From the cell containing the given text, extract its center point as [X, Y] coordinate. 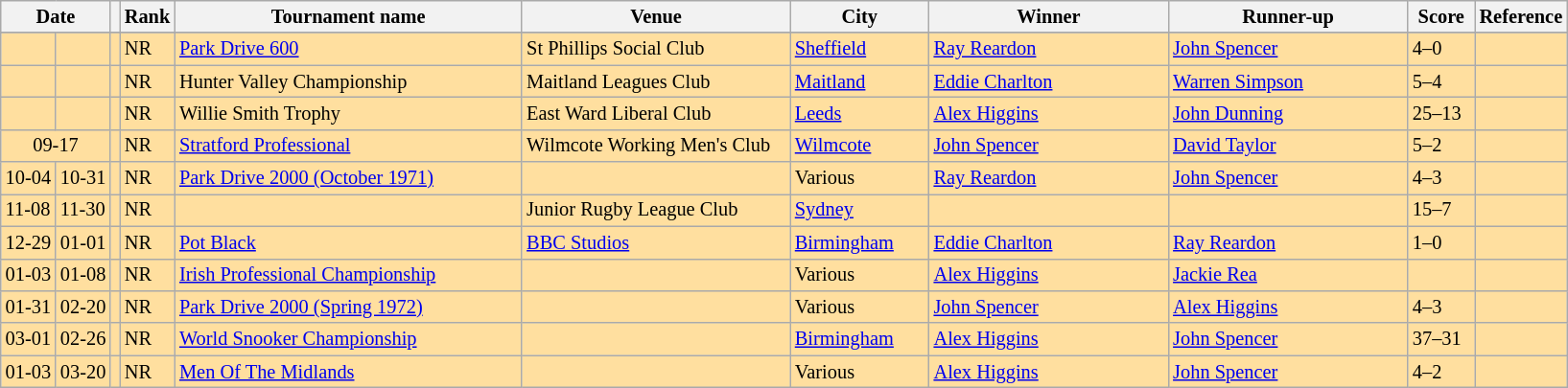
01-31 [29, 307]
Maitland Leagues Club [656, 81]
01-01 [82, 242]
5–2 [1441, 146]
02-20 [82, 307]
15–7 [1441, 210]
4–2 [1441, 372]
Rank [148, 16]
Park Drive 2000 (Spring 1972) [348, 307]
City [859, 16]
St Phillips Social Club [656, 49]
02-26 [82, 339]
Leeds [859, 113]
Runner-up [1288, 16]
Men Of The Midlands [348, 372]
East Ward Liberal Club [656, 113]
Jackie Rea [1288, 275]
Reference [1521, 16]
Wilmcote [859, 146]
Maitland [859, 81]
11-08 [29, 210]
BBC Studios [656, 242]
Tournament name [348, 16]
Date [56, 16]
4–0 [1441, 49]
Wilmcote Working Men's Club [656, 146]
25–13 [1441, 113]
03-01 [29, 339]
10-04 [29, 178]
Hunter Valley Championship [348, 81]
Sydney [859, 210]
Willie Smith Trophy [348, 113]
5–4 [1441, 81]
11-30 [82, 210]
Sheffield [859, 49]
Park Drive 600 [348, 49]
09-17 [56, 146]
World Snooker Championship [348, 339]
Venue [656, 16]
1–0 [1441, 242]
Stratford Professional [348, 146]
John Dunning [1288, 113]
Park Drive 2000 (October 1971) [348, 178]
12-29 [29, 242]
37–31 [1441, 339]
01-08 [82, 275]
Warren Simpson [1288, 81]
Score [1441, 16]
Irish Professional Championship [348, 275]
10-31 [82, 178]
03-20 [82, 372]
Pot Black [348, 242]
Winner [1049, 16]
David Taylor [1288, 146]
Junior Rugby League Club [656, 210]
